Detect which cell encompasses the target text, then output its [X, Y] center coordinate. 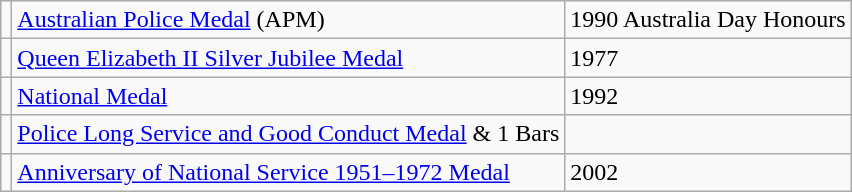
Queen Elizabeth II Silver Jubilee Medal [288, 58]
1990 Australia Day Honours [708, 20]
Anniversary of National Service 1951–1972 Medal [288, 172]
2002 [708, 172]
1992 [708, 96]
Police Long Service and Good Conduct Medal & 1 Bars [288, 134]
National Medal [288, 96]
1977 [708, 58]
Australian Police Medal (APM) [288, 20]
